Identify which cell holds the provided text, then report its [x, y] central coordinate. 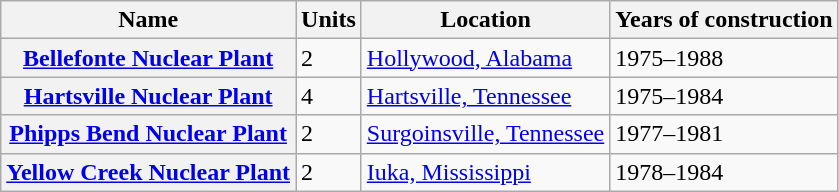
1975–1988 [724, 58]
Yellow Creek Nuclear Plant [148, 172]
Hartsville Nuclear Plant [148, 96]
Years of construction [724, 20]
Hartsville, Tennessee [485, 96]
Bellefonte Nuclear Plant [148, 58]
4 [329, 96]
Phipps Bend Nuclear Plant [148, 134]
Location [485, 20]
Hollywood, Alabama [485, 58]
1975–1984 [724, 96]
Name [148, 20]
Units [329, 20]
Surgoinsville, Tennessee [485, 134]
Iuka, Mississippi [485, 172]
1977–1981 [724, 134]
1978–1984 [724, 172]
